From the cell containing the given text, extract its center point as [X, Y] coordinate. 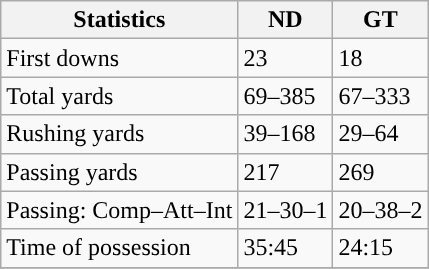
69–385 [286, 96]
35:45 [286, 248]
21–30–1 [286, 210]
ND [286, 20]
Rushing yards [120, 134]
Statistics [120, 20]
Passing yards [120, 172]
269 [380, 172]
39–168 [286, 134]
20–38–2 [380, 210]
GT [380, 20]
67–333 [380, 96]
24:15 [380, 248]
217 [286, 172]
Passing: Comp–Att–Int [120, 210]
29–64 [380, 134]
18 [380, 58]
Total yards [120, 96]
First downs [120, 58]
Time of possession [120, 248]
23 [286, 58]
